Locate the cell with the specified text and output its [X, Y] center coordinate. 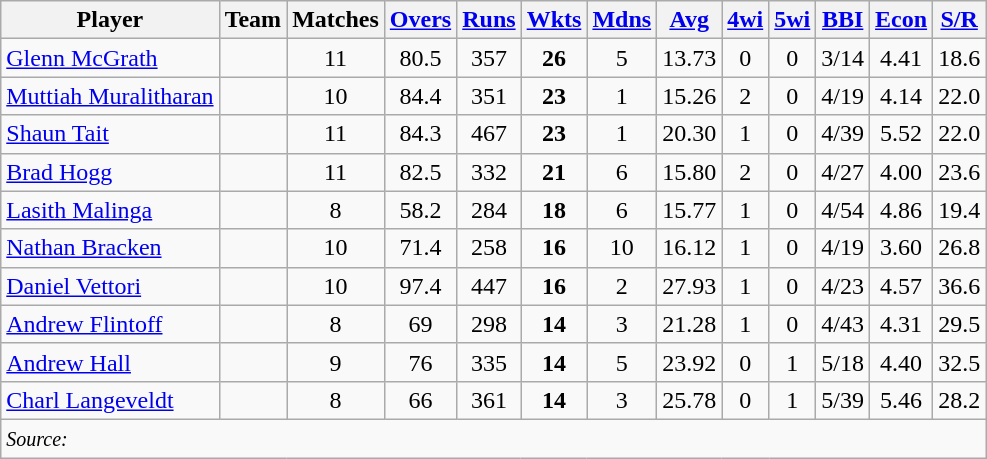
84.4 [420, 96]
4/39 [843, 134]
258 [489, 248]
27.93 [690, 286]
4wi [746, 20]
58.2 [420, 210]
16.12 [690, 248]
298 [489, 324]
4.31 [902, 324]
21 [554, 172]
69 [420, 324]
5/18 [843, 362]
332 [489, 172]
19.4 [960, 210]
Avg [690, 20]
71.4 [420, 248]
Matches [336, 20]
Brad Hogg [110, 172]
Mdns [622, 20]
18.6 [960, 58]
Muttiah Muralitharan [110, 96]
Andrew Flintoff [110, 324]
5wi [792, 20]
23.92 [690, 362]
84.3 [420, 134]
4.86 [902, 210]
36.6 [960, 286]
Andrew Hall [110, 362]
357 [489, 58]
4.14 [902, 96]
Runs [489, 20]
4.00 [902, 172]
23.6 [960, 172]
4.41 [902, 58]
Daniel Vettori [110, 286]
80.5 [420, 58]
15.26 [690, 96]
18 [554, 210]
66 [420, 400]
26 [554, 58]
32.5 [960, 362]
4/27 [843, 172]
447 [489, 286]
15.80 [690, 172]
4/43 [843, 324]
20.30 [690, 134]
76 [420, 362]
3/14 [843, 58]
351 [489, 96]
284 [489, 210]
5/39 [843, 400]
15.77 [690, 210]
361 [489, 400]
Econ [902, 20]
3.60 [902, 248]
BBI [843, 20]
Overs [420, 20]
4.40 [902, 362]
4/54 [843, 210]
13.73 [690, 58]
Shaun Tait [110, 134]
25.78 [690, 400]
82.5 [420, 172]
28.2 [960, 400]
Charl Langeveldt [110, 400]
21.28 [690, 324]
4.57 [902, 286]
Source: [494, 438]
29.5 [960, 324]
4/23 [843, 286]
9 [336, 362]
Player [110, 20]
Nathan Bracken [110, 248]
Team [253, 20]
5.52 [902, 134]
5.46 [902, 400]
Wkts [554, 20]
S/R [960, 20]
97.4 [420, 286]
467 [489, 134]
335 [489, 362]
Lasith Malinga [110, 210]
Glenn McGrath [110, 58]
26.8 [960, 248]
